Output the [X, Y] coordinate of the center of the cell containing the given text.  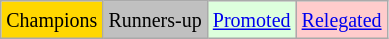
Runners-up [155, 20]
Relegated [342, 20]
Promoted [252, 20]
Champions [52, 20]
